Output the (X, Y) coordinate of the center of the cell containing the given text.  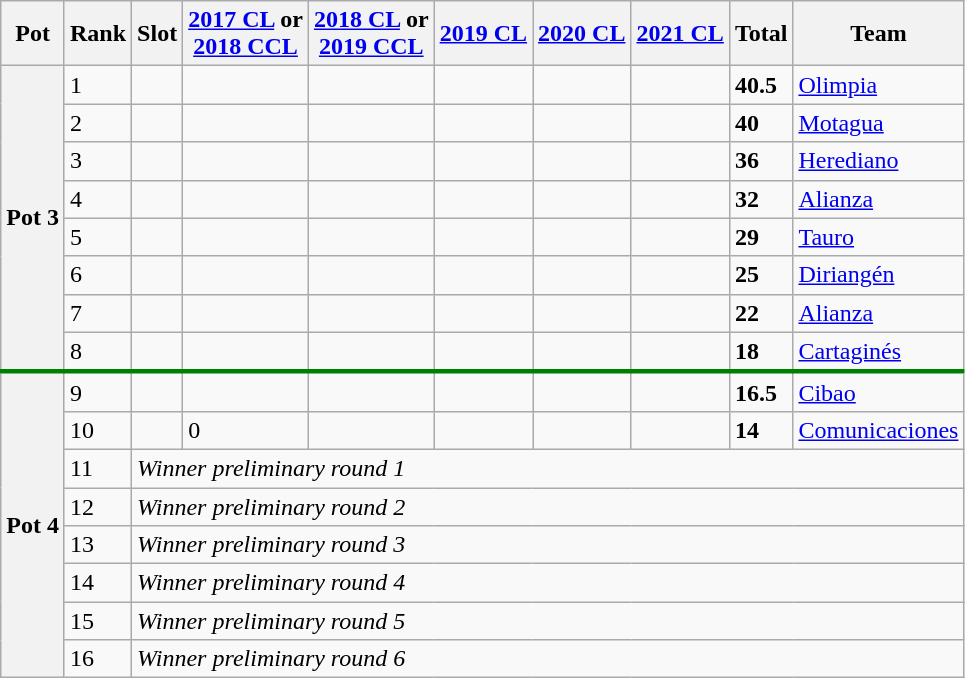
12 (98, 507)
Cartaginés (878, 352)
Diriangén (878, 275)
Winner preliminary round 5 (548, 621)
9 (98, 392)
11 (98, 468)
16 (98, 659)
40 (761, 123)
32 (761, 199)
15 (98, 621)
2019 CL (483, 34)
2020 CL (582, 34)
Winner preliminary round 6 (548, 659)
18 (761, 352)
8 (98, 352)
Winner preliminary round 1 (548, 468)
13 (98, 545)
Pot 4 (33, 525)
Team (878, 34)
Winner preliminary round 4 (548, 583)
36 (761, 161)
Cibao (878, 392)
4 (98, 199)
0 (246, 430)
Slot (158, 34)
29 (761, 237)
Rank (98, 34)
1 (98, 85)
6 (98, 275)
3 (98, 161)
Winner preliminary round 3 (548, 545)
2021 CL (680, 34)
22 (761, 313)
Pot 3 (33, 219)
Herediano (878, 161)
7 (98, 313)
16.5 (761, 392)
Motagua (878, 123)
40.5 (761, 85)
Winner preliminary round 2 (548, 507)
Tauro (878, 237)
25 (761, 275)
2017 CL or2018 CCL (246, 34)
Total (761, 34)
2 (98, 123)
Comunicaciones (878, 430)
10 (98, 430)
5 (98, 237)
Olimpia (878, 85)
Pot (33, 34)
2018 CL or2019 CCL (371, 34)
